Capture the cell that displays the provided text and extract its [X, Y] central coordinate. 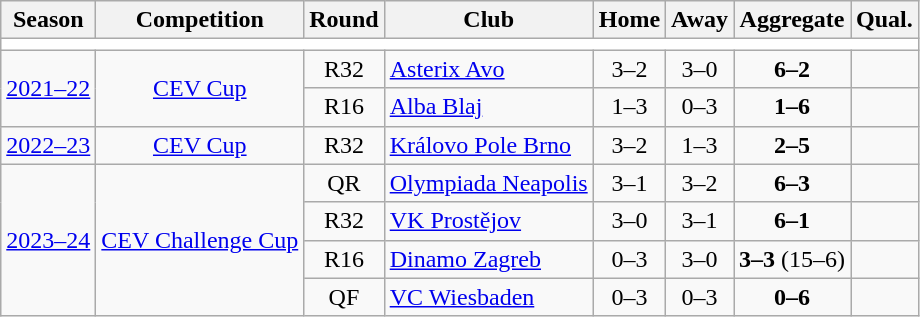
6–1 [792, 221]
QF [344, 297]
Alba Blaj [488, 107]
Competition [200, 20]
Královo Pole Brno [488, 145]
1–6 [792, 107]
CEV Challenge Cup [200, 240]
QR [344, 183]
Aggregate [792, 20]
Away [700, 20]
Asterix Avo [488, 69]
2023–24 [48, 240]
Olympiada Neapolis [488, 183]
Season [48, 20]
VK Prostějov [488, 221]
6–2 [792, 69]
VC Wiesbaden [488, 297]
Club [488, 20]
6–3 [792, 183]
0–6 [792, 297]
Home [629, 20]
2022–23 [48, 145]
Dinamo Zagreb [488, 259]
2–5 [792, 145]
2021–22 [48, 88]
Qual. [885, 20]
Round [344, 20]
3–3 (15–6) [792, 259]
